Determine the [x, y] coordinate at the center of the cell enclosing the given text.  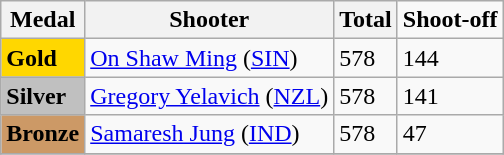
Shoot-off [450, 20]
Shooter [210, 20]
On Shaw Ming (SIN) [210, 58]
Samaresh Jung (IND) [210, 134]
Silver [43, 96]
141 [450, 96]
Gold [43, 58]
Gregory Yelavich (NZL) [210, 96]
144 [450, 58]
Total [366, 20]
47 [450, 134]
Bronze [43, 134]
Medal [43, 20]
